Pinpoint the cell where the given text exists, returning its [x, y] midpoint coordinate. 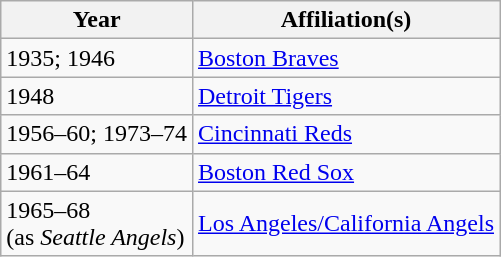
1956–60; 1973–74 [97, 134]
Affiliation(s) [346, 20]
Boston Red Sox [346, 172]
1961–64 [97, 172]
Cincinnati Reds [346, 134]
Year [97, 20]
1935; 1946 [97, 58]
Boston Braves [346, 58]
Los Angeles/California Angels [346, 224]
1965–68 (as Seattle Angels) [97, 224]
Detroit Tigers [346, 96]
1948 [97, 96]
